Scan for the cell matching the given text and deliver its (x, y) coordinate at center. 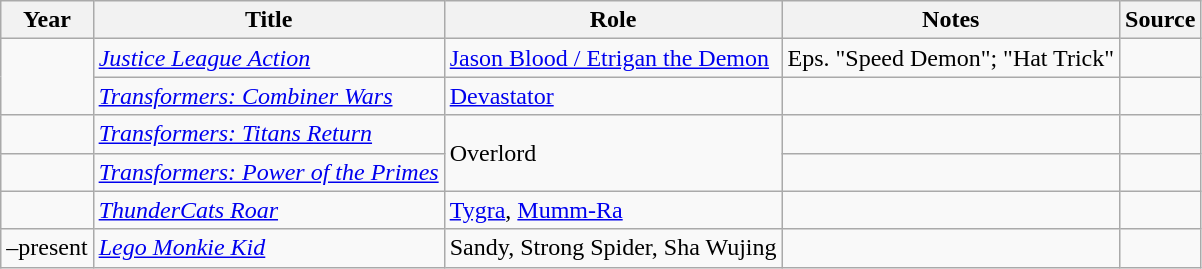
Eps. "Speed Demon"; "Hat Trick" (951, 58)
–present (47, 248)
Sandy, Strong Spider, Sha Wujing (613, 248)
Notes (951, 20)
Transformers: Titans Return (268, 134)
Role (613, 20)
Jason Blood / Etrigan the Demon (613, 58)
Devastator (613, 96)
Title (268, 20)
Lego Monkie Kid (268, 248)
Tygra, Mumm-Ra (613, 210)
Source (1160, 20)
Year (47, 20)
ThunderCats Roar (268, 210)
Justice League Action (268, 58)
Transformers: Power of the Primes (268, 172)
Overlord (613, 153)
Transformers: Combiner Wars (268, 96)
